Detect which cell encompasses the target text, then output its [X, Y] center coordinate. 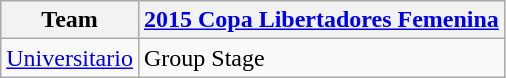
Team [70, 20]
Universitario [70, 58]
Group Stage [321, 58]
2015 Copa Libertadores Femenina [321, 20]
